Detect which cell encompasses the target text, then output its [X, Y] center coordinate. 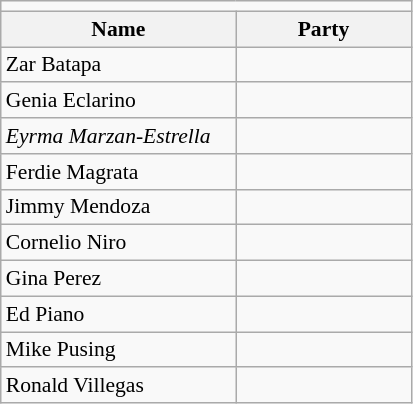
Gina Perez [118, 279]
Jimmy Mendoza [118, 207]
Ferdie Magrata [118, 172]
Ronald Villegas [118, 386]
Genia Eclarino [118, 101]
Mike Pusing [118, 350]
Name [118, 29]
Zar Batapa [118, 65]
Ed Piano [118, 314]
Party [324, 29]
Cornelio Niro [118, 243]
Eyrma Marzan-Estrella [118, 136]
